Find where the given text appears and provide that cell's center as [x, y] coordinate. 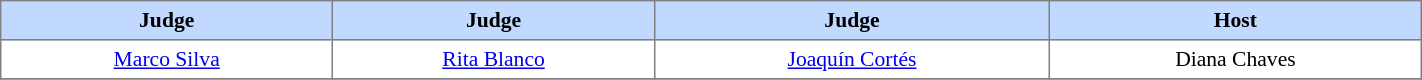
Marco Silva [167, 60]
Joaquín Cortés [852, 60]
Rita Blanco [494, 60]
Host [1236, 20]
Diana Chaves [1236, 60]
